Return (X, Y) of the center of cell containing provided text 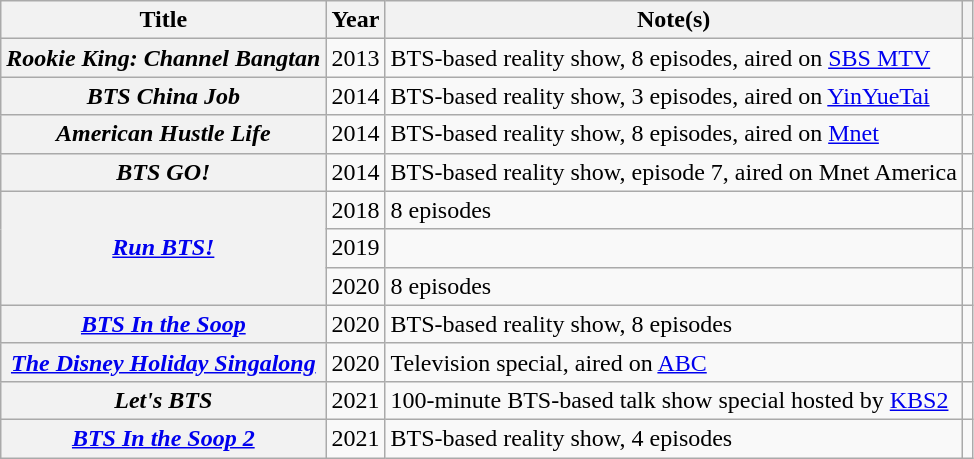
BTS In the Soop 2 (164, 438)
Rookie King: Channel Bangtan (164, 58)
2019 (356, 248)
Title (164, 20)
BTS GO! (164, 172)
BTS-based reality show, episode 7, aired on Mnet America (674, 172)
BTS-based reality show, 8 episodes (674, 324)
100-minute BTS-based talk show special hosted by KBS2 (674, 400)
BTS In the Soop (164, 324)
Television special, aired on ABC (674, 362)
American Hustle Life (164, 134)
Year (356, 20)
The Disney Holiday Singalong (164, 362)
BTS-based reality show, 4 episodes (674, 438)
Run BTS! (164, 248)
BTS China Job (164, 96)
BTS-based reality show, 8 episodes, aired on Mnet (674, 134)
BTS-based reality show, 3 episodes, aired on YinYueTai (674, 96)
Note(s) (674, 20)
BTS-based reality show, 8 episodes, aired on SBS MTV (674, 58)
Let's BTS (164, 400)
2018 (356, 210)
2013 (356, 58)
